Output the (X, Y) coordinate of the center of the cell containing the given text.  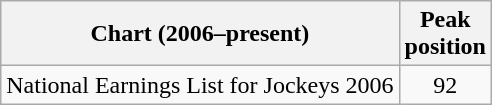
Peakposition (445, 34)
92 (445, 85)
National Earnings List for Jockeys 2006 (200, 85)
Chart (2006–present) (200, 34)
